Output the (X, Y) coordinate of the center of the cell containing the given text.  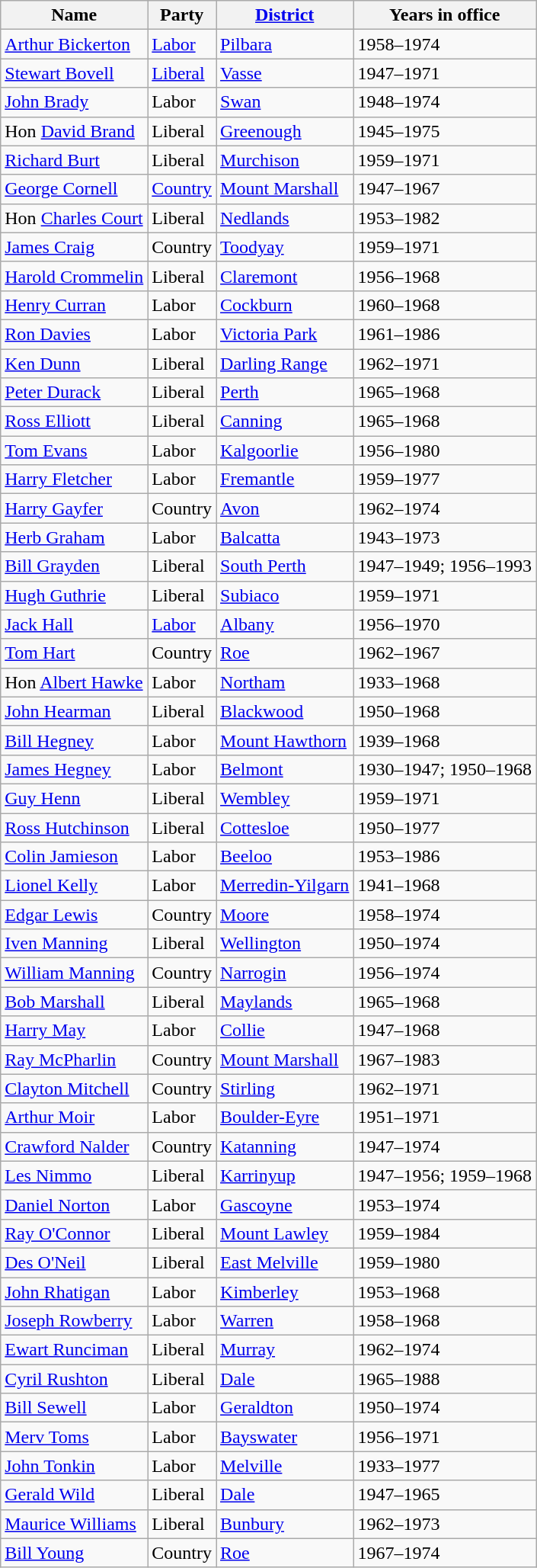
1959–1977 (445, 479)
Narrogin (285, 973)
Balcatta (285, 537)
John Brady (75, 102)
Moore (285, 915)
Bayswater (285, 1437)
Maurice Williams (75, 1524)
1953–1968 (445, 1292)
1933–1977 (445, 1466)
1953–1974 (445, 1204)
Bob Marshall (75, 1002)
1967–1983 (445, 1060)
Ross Elliott (75, 422)
Iven Manning (75, 944)
South Perth (285, 566)
Cottesloe (285, 827)
Merv Toms (75, 1437)
Albany (285, 624)
Tom Evans (75, 451)
Boulder-Eyre (285, 1117)
1951–1971 (445, 1117)
Name (75, 15)
Ray McPharlin (75, 1060)
1962–1973 (445, 1524)
Gerald Wild (75, 1495)
Harry Fletcher (75, 479)
1956–1970 (445, 624)
1945–1975 (445, 131)
Greenough (285, 131)
Ross Hutchinson (75, 827)
Harry Gayfer (75, 508)
George Cornell (75, 189)
James Hegney (75, 769)
Des O'Neil (75, 1262)
1950–1968 (445, 711)
Avon (285, 508)
1967–1974 (445, 1553)
Cyril Rushton (75, 1379)
Harold Crommelin (75, 276)
1950–1977 (445, 827)
1959–1980 (445, 1262)
Maylands (285, 1002)
Karrinyup (285, 1175)
East Melville (285, 1262)
William Manning (75, 973)
1956–1980 (445, 451)
1958–1968 (445, 1321)
Daniel Norton (75, 1204)
1930–1947; 1950–1968 (445, 769)
Perth (285, 393)
Kalgoorlie (285, 451)
1947–1949; 1956–1993 (445, 566)
Blackwood (285, 711)
1960–1968 (445, 305)
Arthur Moir (75, 1117)
Darling Range (285, 364)
Subiaco (285, 595)
1965–1988 (445, 1379)
Hon David Brand (75, 131)
Melville (285, 1466)
Murchison (285, 160)
Colin Jamieson (75, 857)
Merredin-Yilgarn (285, 886)
Toodyay (285, 247)
Ken Dunn (75, 364)
1959–1984 (445, 1233)
1962–1967 (445, 653)
Pilbara (285, 44)
Vasse (285, 73)
Warren (285, 1321)
1941–1968 (445, 886)
Bill Grayden (75, 566)
Mount Hawthorn (285, 740)
Tom Hart (75, 653)
James Craig (75, 247)
Peter Durack (75, 393)
1956–1974 (445, 973)
Wellington (285, 944)
Jack Hall (75, 624)
Nedlands (285, 218)
1933–1968 (445, 682)
1956–1968 (445, 276)
Guy Henn (75, 798)
John Rhatigan (75, 1292)
Joseph Rowberry (75, 1321)
Hon Charles Court (75, 218)
1947–1974 (445, 1146)
Beeloo (285, 857)
Henry Curran (75, 305)
Hugh Guthrie (75, 595)
Stewart Bovell (75, 73)
Ewart Runciman (75, 1350)
Bill Young (75, 1553)
Cockburn (285, 305)
District (285, 15)
Victoria Park (285, 334)
1947–1968 (445, 1031)
1947–1965 (445, 1495)
Fremantle (285, 479)
Northam (285, 682)
Crawford Nalder (75, 1146)
Mount Lawley (285, 1233)
1947–1967 (445, 189)
1953–1982 (445, 218)
Murray (285, 1350)
Ray O'Connor (75, 1233)
1956–1971 (445, 1437)
Arthur Bickerton (75, 44)
Bill Hegney (75, 740)
1953–1986 (445, 857)
1948–1974 (445, 102)
1947–1971 (445, 73)
Wembley (285, 798)
Party (182, 15)
Hon Albert Hawke (75, 682)
1939–1968 (445, 740)
John Hearman (75, 711)
Swan (285, 102)
Kimberley (285, 1292)
Edgar Lewis (75, 915)
Claremont (285, 276)
Lionel Kelly (75, 886)
1961–1986 (445, 334)
Stirling (285, 1089)
Richard Burt (75, 160)
1947–1956; 1959–1968 (445, 1175)
Harry May (75, 1031)
Gascoyne (285, 1204)
Belmont (285, 769)
1943–1973 (445, 537)
Clayton Mitchell (75, 1089)
John Tonkin (75, 1466)
Geraldton (285, 1408)
Bunbury (285, 1524)
Herb Graham (75, 537)
Collie (285, 1031)
Years in office (445, 15)
Les Nimmo (75, 1175)
Canning (285, 422)
Ron Davies (75, 334)
Katanning (285, 1146)
Bill Sewell (75, 1408)
